Find where the given text appears and provide that cell's center as (X, Y) coordinate. 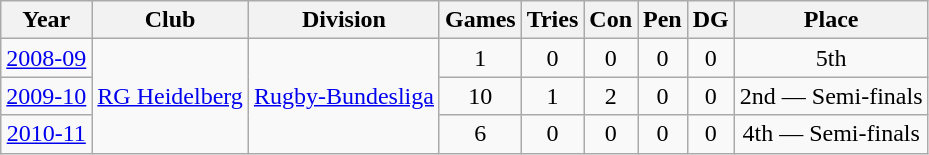
2010-11 (46, 134)
Rugby-Bundesliga (344, 96)
4th — Semi-finals (831, 134)
Pen (663, 20)
10 (480, 96)
5th (831, 58)
Games (480, 20)
Place (831, 20)
Tries (552, 20)
2008-09 (46, 58)
2009-10 (46, 96)
Year (46, 20)
2nd — Semi-finals (831, 96)
6 (480, 134)
Club (170, 20)
2 (611, 96)
DG (710, 20)
Division (344, 20)
Con (611, 20)
RG Heidelberg (170, 96)
